Identify which cell holds the provided text, then report its (X, Y) central coordinate. 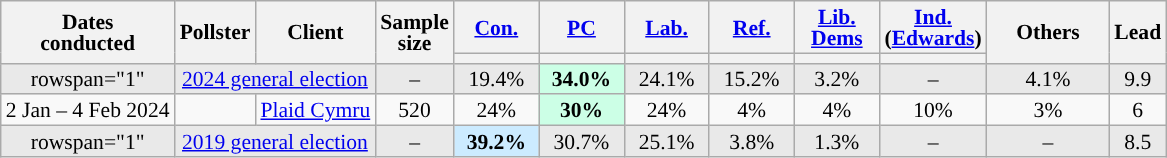
520 (414, 110)
Con. (496, 27)
30.7% (582, 142)
24.1% (666, 78)
8.5 (1138, 142)
PC (582, 27)
15.2% (752, 78)
Samplesize (414, 32)
25.1% (666, 142)
Others (1048, 32)
10% (932, 110)
39.2% (496, 142)
6 (1138, 110)
2024 general election (276, 78)
2019 general election (276, 142)
Lead (1138, 32)
19.4% (496, 78)
Plaid Cymru (315, 110)
34.0% (582, 78)
3.8% (752, 142)
Lab. (666, 27)
Ref. (752, 27)
4.1% (1048, 78)
Client (315, 32)
3% (1048, 110)
Pollster (216, 32)
3.2% (836, 78)
30% (582, 110)
9.9 (1138, 78)
Lib. Dems (836, 27)
1.3% (836, 142)
Datesconducted (88, 32)
Ind. (Edwards) (932, 27)
2 Jan – 4 Feb 2024 (88, 110)
